Extract the (X, Y) coordinate from the center of the cell holding the provided text.  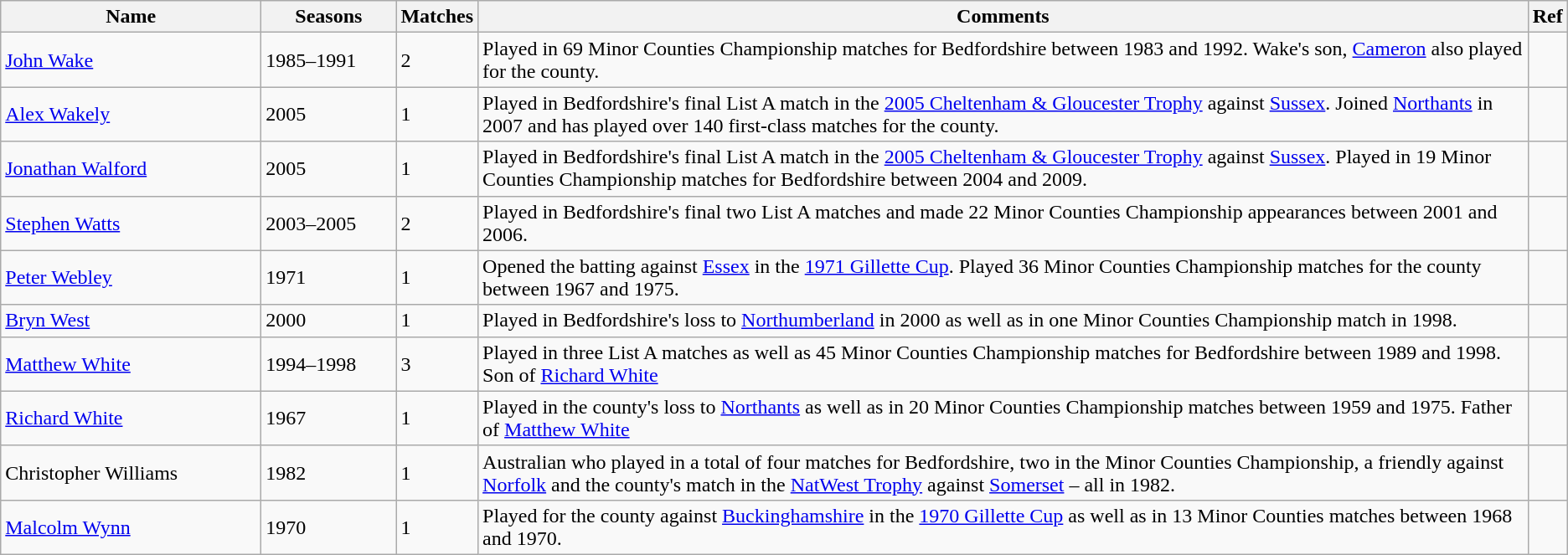
Played in the county's loss to Northants as well as in 20 Minor Counties Championship matches between 1959 and 1975. Father of Matthew White (1003, 419)
Played in 69 Minor Counties Championship matches for Bedfordshire between 1983 and 1992. Wake's son, Cameron also played for the county. (1003, 60)
1971 (328, 278)
Matthew White (131, 363)
1982 (328, 472)
Jonathan Walford (131, 169)
1967 (328, 419)
Richard White (131, 419)
Peter Webley (131, 278)
1985–1991 (328, 60)
Opened the batting against Essex in the 1971 Gillette Cup. Played 36 Minor Counties Championship matches for the county between 1967 and 1975. (1003, 278)
3 (437, 363)
Ref (1548, 17)
Stephen Watts (131, 223)
Played in Bedfordshire's loss to Northumberland in 2000 as well as in one Minor Counties Championship match in 1998. (1003, 321)
Name (131, 17)
Alex Wakely (131, 114)
1994–1998 (328, 363)
2003–2005 (328, 223)
Christopher Williams (131, 472)
Seasons (328, 17)
1970 (328, 527)
Played in three List A matches as well as 45 Minor Counties Championship matches for Bedfordshire between 1989 and 1998. Son of Richard White (1003, 363)
Bryn West (131, 321)
2000 (328, 321)
John Wake (131, 60)
Matches (437, 17)
Played in Bedfordshire's final two List A matches and made 22 Minor Counties Championship appearances between 2001 and 2006. (1003, 223)
Comments (1003, 17)
Malcolm Wynn (131, 527)
Played for the county against Buckinghamshire in the 1970 Gillette Cup as well as in 13 Minor Counties matches between 1968 and 1970. (1003, 527)
